Output the [X, Y] coordinate of the center of the cell containing the given text.  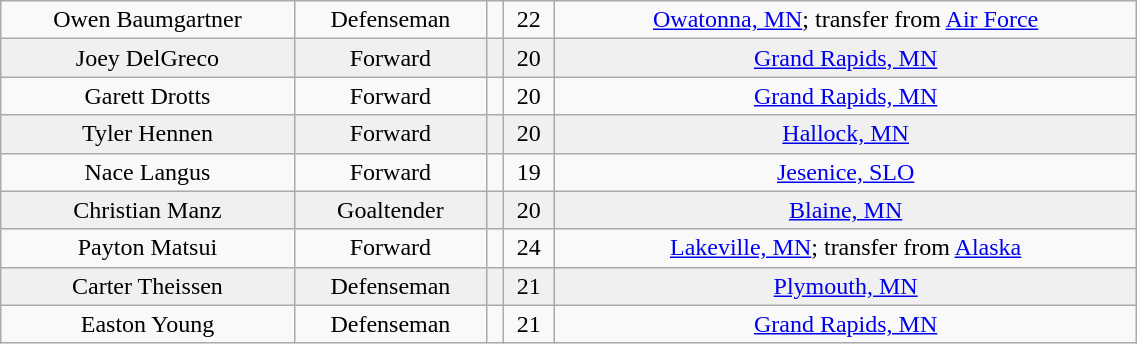
Jesenice, SLO [845, 172]
Plymouth, MN [845, 286]
Goaltender [390, 210]
22 [529, 20]
Payton Matsui [148, 248]
Blaine, MN [845, 210]
Tyler Hennen [148, 134]
Owatonna, MN; transfer from Air Force [845, 20]
19 [529, 172]
Hallock, MN [845, 134]
Nace Langus [148, 172]
Easton Young [148, 324]
Carter Theissen [148, 286]
Joey DelGreco [148, 58]
Garett Drotts [148, 96]
24 [529, 248]
Lakeville, MN; transfer from Alaska [845, 248]
Owen Baumgartner [148, 20]
Christian Manz [148, 210]
